Locate the cell with the specified text and output its (x, y) center coordinate. 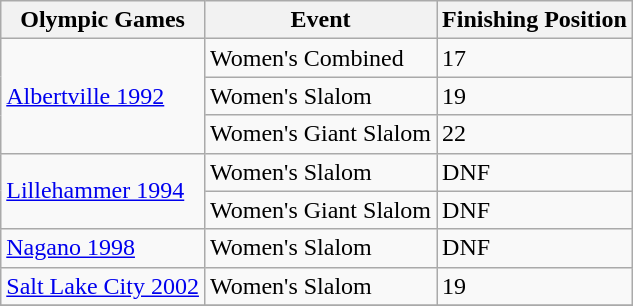
Olympic Games (103, 20)
Lillehammer 1994 (103, 191)
Event (320, 20)
Albertville 1992 (103, 96)
Salt Lake City 2002 (103, 286)
17 (535, 58)
Nagano 1998 (103, 248)
Finishing Position (535, 20)
22 (535, 134)
Women's Combined (320, 58)
